Scan for the cell matching the given text and deliver its [x, y] coordinate at center. 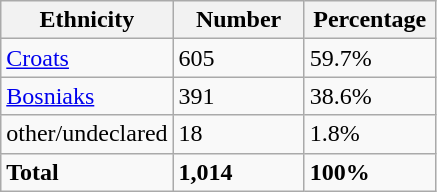
38.6% [370, 96]
1.8% [370, 134]
Ethnicity [87, 20]
18 [238, 134]
59.7% [370, 58]
1,014 [238, 172]
605 [238, 58]
Bosniaks [87, 96]
other/undeclared [87, 134]
Percentage [370, 20]
391 [238, 96]
Total [87, 172]
Number [238, 20]
Croats [87, 58]
100% [370, 172]
